Locate the cell with the specified text and output its [X, Y] center coordinate. 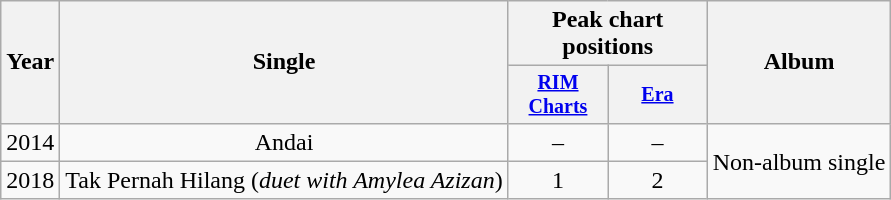
Peak chart positions [608, 34]
2014 [30, 142]
Andai [284, 142]
Album [799, 62]
Era [658, 94]
2018 [30, 180]
Year [30, 62]
2 [658, 180]
Tak Pernah Hilang (duet with Amylea Azizan) [284, 180]
RIM Charts [558, 94]
Non-album single [799, 161]
1 [558, 180]
Single [284, 62]
